From the cell containing the given text, extract its center point as [X, Y] coordinate. 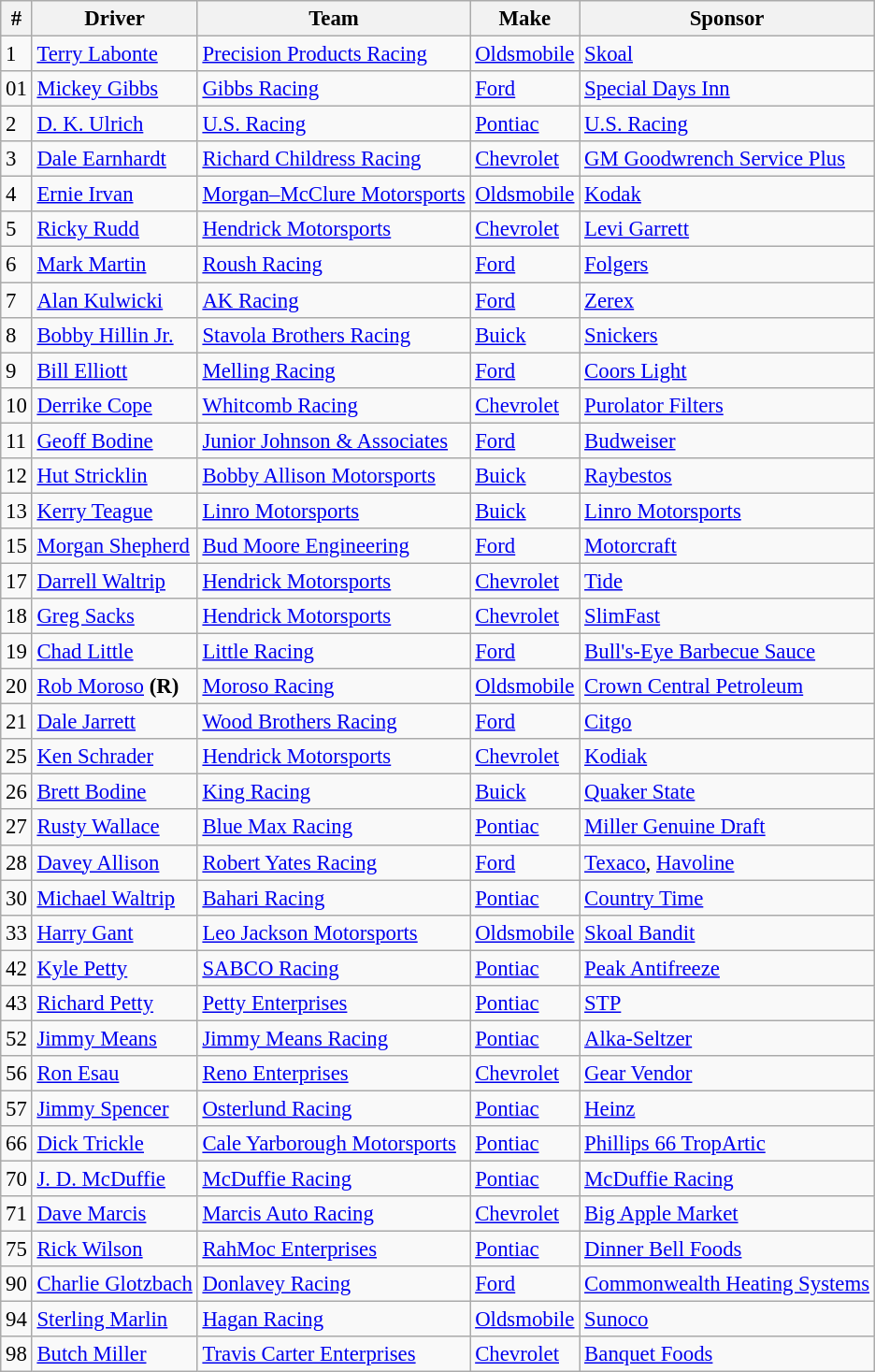
Team [334, 19]
Moroso Racing [334, 686]
Miller Genuine Draft [727, 828]
Snickers [727, 335]
Chad Little [114, 652]
STP [727, 1004]
Kyle Petty [114, 968]
13 [17, 511]
Greg Sacks [114, 616]
Sponsor [727, 19]
Ron Esau [114, 1074]
Osterlund Racing [334, 1108]
Dave Marcis [114, 1214]
Folgers [727, 265]
Junior Johnson & Associates [334, 440]
30 [17, 898]
Dinner Bell Foods [727, 1249]
Mark Martin [114, 265]
Leo Jackson Motorsports [334, 932]
D. K. Ulrich [114, 124]
Tide [727, 581]
Charlie Glotzbach [114, 1284]
2 [17, 124]
Ernie Irvan [114, 195]
28 [17, 862]
Melling Racing [334, 370]
Bill Elliott [114, 370]
SlimFast [727, 616]
Big Apple Market [727, 1214]
Terry Labonte [114, 54]
Alan Kulwicki [114, 300]
Hagan Racing [334, 1320]
Citgo [727, 722]
# [17, 19]
Raybestos [727, 476]
18 [17, 616]
33 [17, 932]
15 [17, 546]
Blue Max Racing [334, 828]
3 [17, 159]
Reno Enterprises [334, 1074]
Budweiser [727, 440]
Morgan Shepherd [114, 546]
Heinz [727, 1108]
Ken Schrader [114, 757]
8 [17, 335]
RahMoc Enterprises [334, 1249]
Bahari Racing [334, 898]
Kodak [727, 195]
Peak Antifreeze [727, 968]
Derrike Cope [114, 405]
Rob Moroso (R) [114, 686]
Bobby Hillin Jr. [114, 335]
17 [17, 581]
Dick Trickle [114, 1144]
Harry Gant [114, 932]
Michael Waltrip [114, 898]
7 [17, 300]
9 [17, 370]
Richard Childress Racing [334, 159]
Skoal [727, 54]
King Racing [334, 792]
57 [17, 1108]
01 [17, 89]
Driver [114, 19]
J. D. McDuffie [114, 1179]
Richard Petty [114, 1004]
Marcis Auto Racing [334, 1214]
56 [17, 1074]
10 [17, 405]
Sterling Marlin [114, 1320]
43 [17, 1004]
Little Racing [334, 652]
Roush Racing [334, 265]
Darrell Waltrip [114, 581]
42 [17, 968]
70 [17, 1179]
Commonwealth Heating Systems [727, 1284]
SABCO Racing [334, 968]
GM Goodwrench Service Plus [727, 159]
Precision Products Racing [334, 54]
90 [17, 1284]
Gear Vendor [727, 1074]
Wood Brothers Racing [334, 722]
Dale Earnhardt [114, 159]
19 [17, 652]
6 [17, 265]
Levi Garrett [727, 229]
Crown Central Petroleum [727, 686]
Petty Enterprises [334, 1004]
Make [525, 19]
Alka-Seltzer [727, 1038]
Whitcomb Racing [334, 405]
Hut Stricklin [114, 476]
Cale Yarborough Motorsports [334, 1144]
Rick Wilson [114, 1249]
Motorcraft [727, 546]
75 [17, 1249]
Skoal Bandit [727, 932]
Phillips 66 TropArtic [727, 1144]
Mickey Gibbs [114, 89]
4 [17, 195]
Robert Yates Racing [334, 862]
Jimmy Means [114, 1038]
71 [17, 1214]
Ricky Rudd [114, 229]
26 [17, 792]
Stavola Brothers Racing [334, 335]
Rusty Wallace [114, 828]
Jimmy Means Racing [334, 1038]
94 [17, 1320]
Country Time [727, 898]
52 [17, 1038]
66 [17, 1144]
Purolator Filters [727, 405]
AK Racing [334, 300]
Jimmy Spencer [114, 1108]
5 [17, 229]
Brett Bodine [114, 792]
12 [17, 476]
Donlavey Racing [334, 1284]
Kodiak [727, 757]
Bobby Allison Motorsports [334, 476]
21 [17, 722]
Texaco, Havoline [727, 862]
Davey Allison [114, 862]
Dale Jarrett [114, 722]
Sunoco [727, 1320]
Bud Moore Engineering [334, 546]
Gibbs Racing [334, 89]
Special Days Inn [727, 89]
27 [17, 828]
Quaker State [727, 792]
Morgan–McClure Motorsports [334, 195]
11 [17, 440]
1 [17, 54]
20 [17, 686]
Coors Light [727, 370]
Bull's-Eye Barbecue Sauce [727, 652]
Kerry Teague [114, 511]
25 [17, 757]
Geoff Bodine [114, 440]
Zerex [727, 300]
